Find where the given text appears and provide that cell's center as [x, y] coordinate. 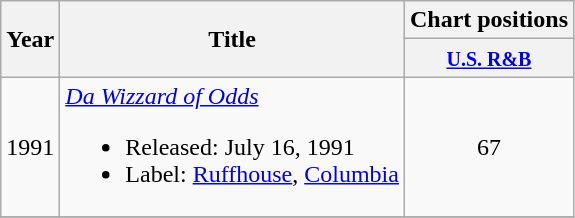
U.S. R&B [488, 58]
Year [30, 39]
Da Wizzard of OddsReleased: July 16, 1991Label: Ruffhouse, Columbia [232, 147]
1991 [30, 147]
67 [488, 147]
Chart positions [488, 20]
Title [232, 39]
